Scan for the cell matching the given text and deliver its [x, y] coordinate at center. 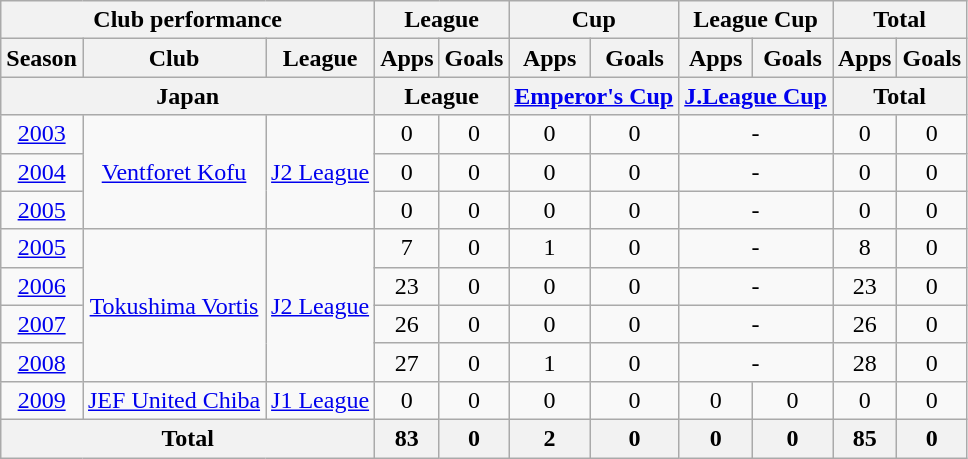
2007 [42, 324]
28 [864, 362]
2003 [42, 134]
Cup [594, 20]
85 [864, 438]
Club performance [188, 20]
J.League Cup [756, 96]
Season [42, 58]
JEF United Chiba [174, 400]
League Cup [756, 20]
2006 [42, 286]
Club [174, 58]
2009 [42, 400]
8 [864, 248]
7 [407, 248]
27 [407, 362]
83 [407, 438]
Tokushima Vortis [174, 305]
2008 [42, 362]
Emperor's Cup [594, 96]
J1 League [320, 400]
2004 [42, 172]
Japan [188, 96]
2 [550, 438]
Ventforet Kofu [174, 172]
